Scan for the cell matching the given text and deliver its (X, Y) coordinate at center. 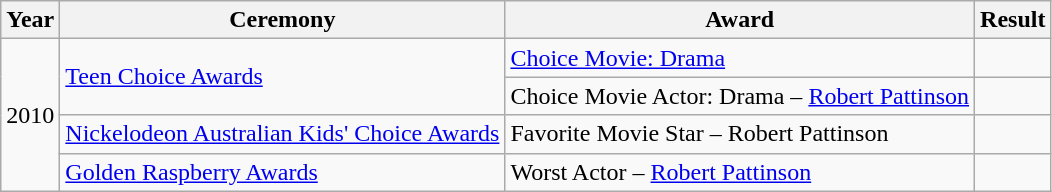
Teen Choice Awards (282, 77)
Choice Movie: Drama (740, 58)
Favorite Movie Star – Robert Pattinson (740, 134)
Nickelodeon Australian Kids' Choice Awards (282, 134)
Award (740, 20)
Result (1013, 20)
Year (30, 20)
Golden Raspberry Awards (282, 172)
Ceremony (282, 20)
Choice Movie Actor: Drama – Robert Pattinson (740, 96)
2010 (30, 115)
Worst Actor – Robert Pattinson (740, 172)
